Extract the [X, Y] coordinate from the center of the cell holding the provided text.  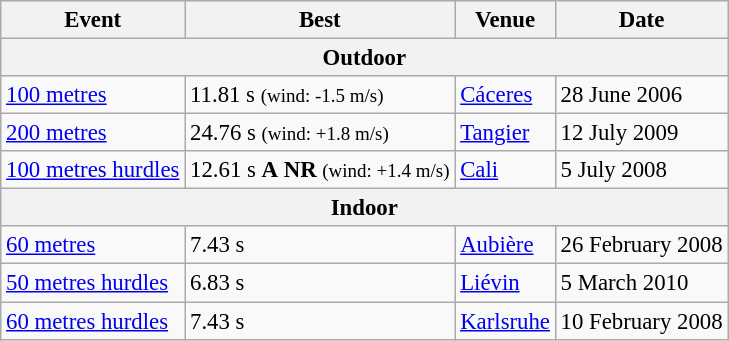
100 metres hurdles [93, 170]
26 February 2008 [642, 245]
Date [642, 20]
Event [93, 20]
100 metres [93, 95]
50 metres hurdles [93, 283]
Outdoor [364, 58]
12.61 s A NR (wind: +1.4 m/s) [320, 170]
Liévin [505, 283]
10 February 2008 [642, 321]
Indoor [364, 208]
12 July 2009 [642, 133]
60 metres hurdles [93, 321]
Cali [505, 170]
Best [320, 20]
11.81 s (wind: -1.5 m/s) [320, 95]
60 metres [93, 245]
5 March 2010 [642, 283]
28 June 2006 [642, 95]
Cáceres [505, 95]
Tangier [505, 133]
6.83 s [320, 283]
Venue [505, 20]
Karlsruhe [505, 321]
200 metres [93, 133]
Aubière [505, 245]
24.76 s (wind: +1.8 m/s) [320, 133]
5 July 2008 [642, 170]
